Pinpoint the cell where the given text exists, returning its (X, Y) midpoint coordinate. 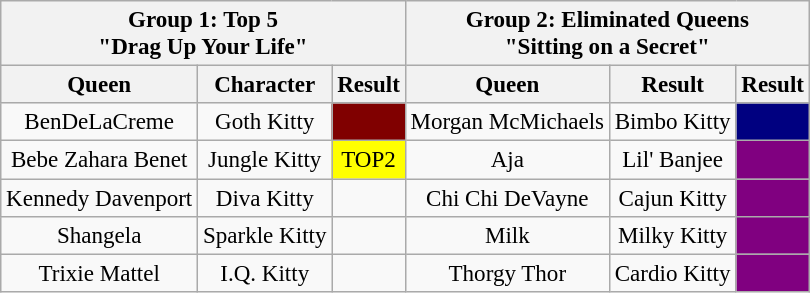
Milk (507, 236)
Jungle Kitty (265, 160)
Morgan McMichaels (507, 122)
Lil' Banjee (672, 160)
Cajun Kitty (672, 198)
TOP2 (368, 160)
Trixie Mattel (100, 273)
Milky Kitty (672, 236)
I.Q. Kitty (265, 273)
Bimbo Kitty (672, 122)
Group 2: Eliminated Queens"Sitting on a Secret" (607, 34)
Aja (507, 160)
Shangela (100, 236)
Chi Chi DeVayne (507, 198)
Character (265, 85)
Diva Kitty (265, 198)
Kennedy Davenport (100, 198)
Sparkle Kitty (265, 236)
Group 1: Top 5"Drag Up Your Life" (203, 34)
Thorgy Thor (507, 273)
BenDeLaCreme (100, 122)
Goth Kitty (265, 122)
Cardio Kitty (672, 273)
Bebe Zahara Benet (100, 160)
